Locate the cell with the specified text and output its [x, y] center coordinate. 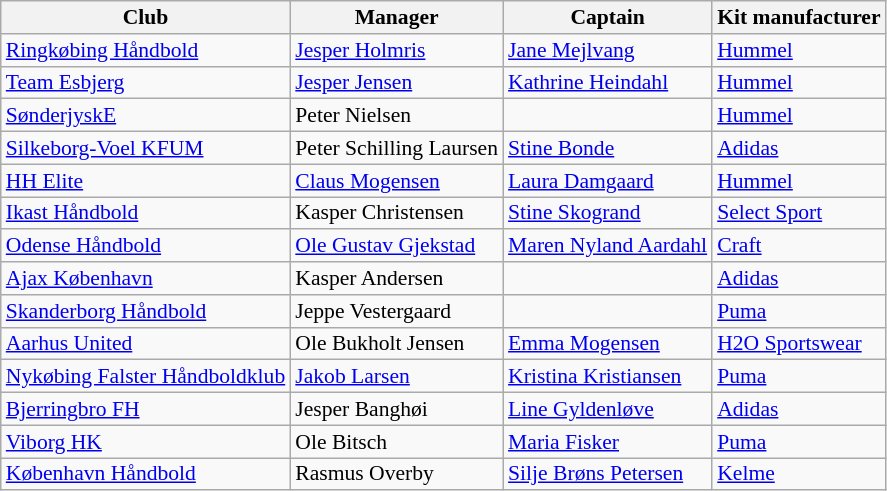
Ole Gustav Gjekstad [396, 246]
Nykøbing Falster Håndboldklub [146, 376]
Manager [396, 18]
København Håndbold [146, 474]
Viborg HK [146, 442]
Claus Mogensen [396, 180]
Maren Nyland Aardahl [608, 246]
Bjerringbro FH [146, 410]
Ole Bitsch [396, 442]
Kasper Andersen [396, 278]
Aarhus United [146, 344]
Emma Mogensen [608, 344]
Line Gyldenløve [608, 410]
Laura Damgaard [608, 180]
H2O Sportswear [798, 344]
Jeppe Vestergaard [396, 312]
Ole Bukholt Jensen [396, 344]
Jane Mejlvang [608, 50]
Jesper Holmris [396, 50]
Captain [608, 18]
Team Esbjerg [146, 82]
Kristina Kristiansen [608, 376]
Kelme [798, 474]
Maria Fisker [608, 442]
Stine Skogrand [608, 214]
Odense Håndbold [146, 246]
SønderjyskE [146, 116]
Jesper Banghøi [396, 410]
Ringkøbing Håndbold [146, 50]
Silkeborg-Voel KFUM [146, 148]
Peter Schilling Laursen [396, 148]
Jesper Jensen [396, 82]
Select Sport [798, 214]
Kasper Christensen [396, 214]
Ikast Håndbold [146, 214]
HH Elite [146, 180]
Stine Bonde [608, 148]
Club [146, 18]
Peter Nielsen [396, 116]
Craft [798, 246]
Silje Brøns Petersen [608, 474]
Kit manufacturer [798, 18]
Jakob Larsen [396, 376]
Rasmus Overby [396, 474]
Ajax København [146, 278]
Kathrine Heindahl [608, 82]
Skanderborg Håndbold [146, 312]
